Detect which cell encompasses the target text, then output its (x, y) center coordinate. 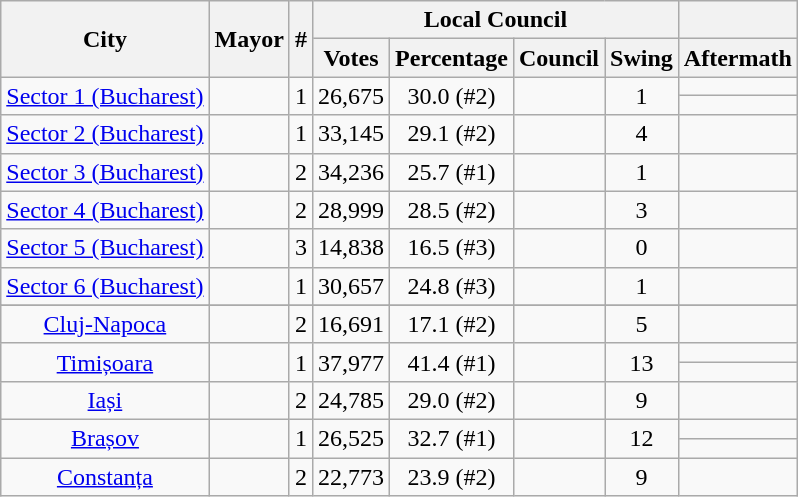
13 (642, 362)
Sector 3 (Bucharest) (105, 172)
24.8 (#3) (452, 286)
Aftermath (738, 58)
0 (642, 248)
32.7 (#1) (452, 438)
34,236 (352, 172)
14,838 (352, 248)
16,691 (352, 324)
Local Council (496, 20)
33,145 (352, 134)
12 (642, 438)
Timișoara (105, 362)
Cluj-Napoca (105, 324)
30,657 (352, 286)
22,773 (352, 477)
Iași (105, 400)
City (105, 39)
17.1 (#2) (452, 324)
5 (642, 324)
28.5 (#2) (452, 210)
Sector 6 (Bucharest) (105, 286)
Sector 4 (Bucharest) (105, 210)
Sector 2 (Bucharest) (105, 134)
26,675 (352, 96)
Percentage (452, 58)
Votes (352, 58)
Council (558, 58)
Mayor (249, 39)
16.5 (#3) (452, 248)
41.4 (#1) (452, 362)
Brașov (105, 438)
28,999 (352, 210)
4 (642, 134)
30.0 (#2) (452, 96)
23.9 (#2) (452, 477)
25.7 (#1) (452, 172)
Sector 1 (Bucharest) (105, 96)
29.0 (#2) (452, 400)
37,977 (352, 362)
Swing (642, 58)
# (300, 39)
29.1 (#2) (452, 134)
Sector 5 (Bucharest) (105, 248)
24,785 (352, 400)
26,525 (352, 438)
Constanța (105, 477)
